Provide the (X, Y) coordinate of the cell's center where the given text is located.  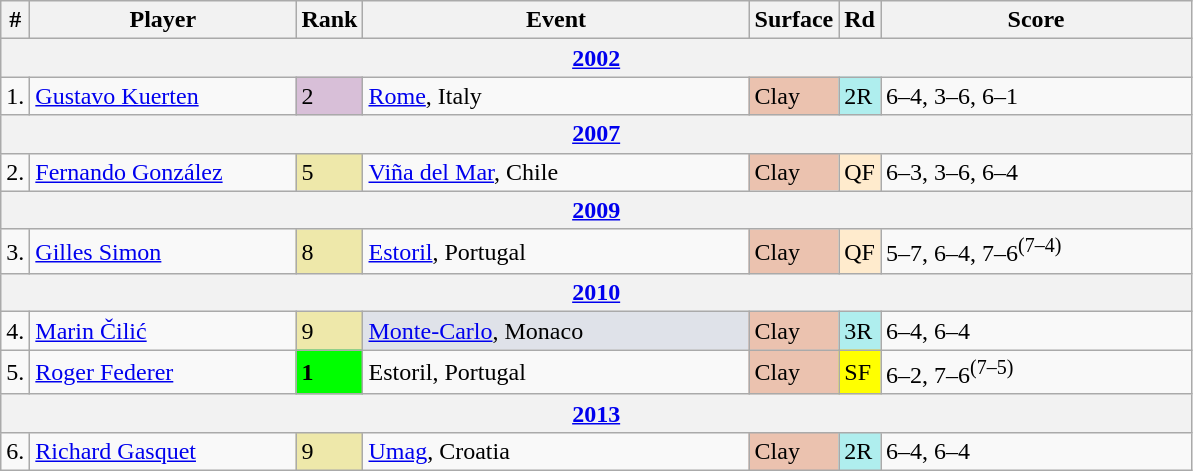
Roger Federer (163, 372)
Rome, Italy (556, 96)
3. (16, 252)
6–2, 7–6(7–5) (1036, 372)
Rd (860, 20)
Viña del Mar, Chile (556, 172)
1. (16, 96)
SF (860, 372)
8 (330, 252)
6. (16, 451)
2. (16, 172)
2009 (596, 210)
6–4, 3–6, 6–1 (1036, 96)
Surface (794, 20)
2 (330, 96)
Marin Čilić (163, 331)
Gustavo Kuerten (163, 96)
Player (163, 20)
2007 (596, 134)
1 (330, 372)
# (16, 20)
Score (1036, 20)
Gilles Simon (163, 252)
Umag, Croatia (556, 451)
5–7, 6–4, 7–6(7–4) (1036, 252)
2010 (596, 293)
Richard Gasquet (163, 451)
3R (860, 331)
5 (330, 172)
2013 (596, 413)
Monte-Carlo, Monaco (556, 331)
2002 (596, 58)
4. (16, 331)
Fernando González (163, 172)
Event (556, 20)
Rank (330, 20)
6–3, 3–6, 6–4 (1036, 172)
5. (16, 372)
